For the text-containing cell, return its midpoint in (x, y) coordinate format. 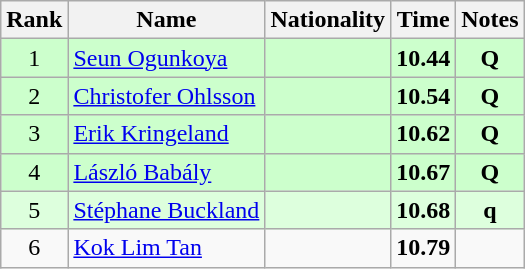
q (490, 210)
10.79 (424, 248)
4 (34, 172)
6 (34, 248)
3 (34, 134)
Stéphane Buckland (166, 210)
Seun Ogunkoya (166, 58)
10.54 (424, 96)
10.62 (424, 134)
5 (34, 210)
László Babály (166, 172)
Rank (34, 20)
Erik Kringeland (166, 134)
Nationality (328, 20)
10.67 (424, 172)
10.68 (424, 210)
Time (424, 20)
Kok Lim Tan (166, 248)
1 (34, 58)
Notes (490, 20)
Name (166, 20)
10.44 (424, 58)
Christofer Ohlsson (166, 96)
2 (34, 96)
